Detect which cell encompasses the target text, then output its (x, y) center coordinate. 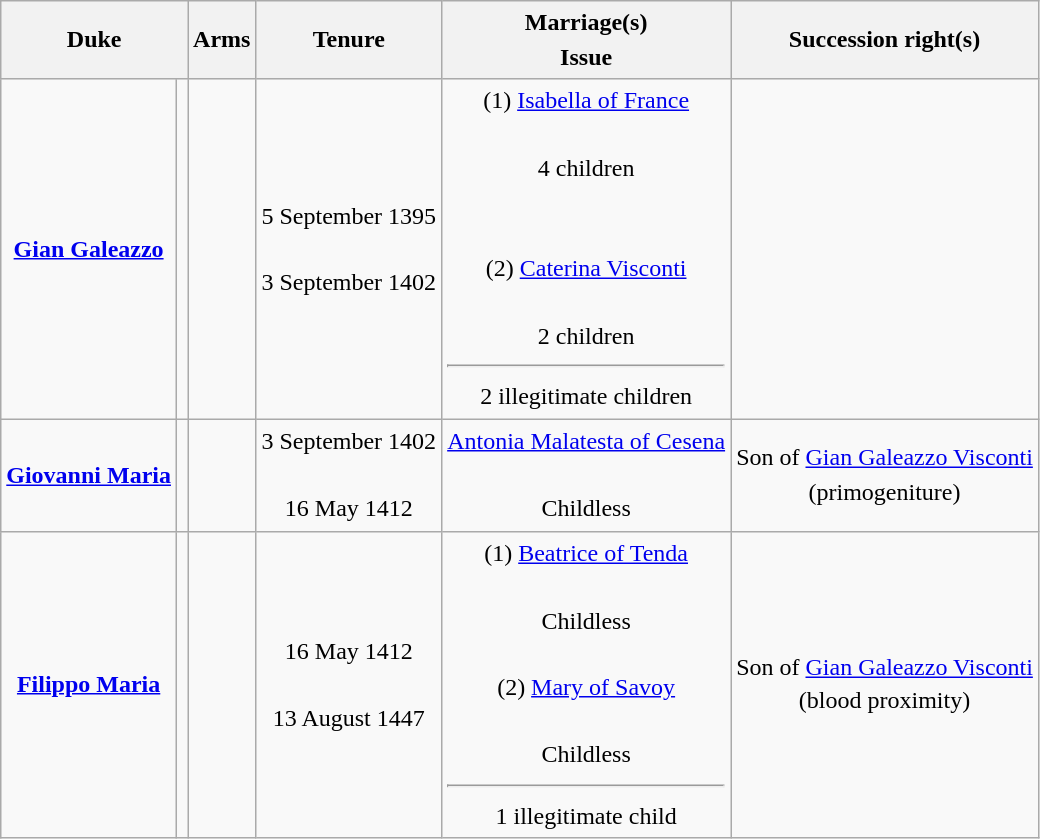
16 May 141213 August 1447 (349, 684)
(1) Isabella of France4 children(2) Caterina Visconti2 children2 illegitimate children (586, 249)
Tenure (349, 40)
5 September 13953 September 1402 (349, 249)
Succession right(s) (885, 40)
3 September 140216 May 1412 (349, 475)
Duke (94, 40)
Giovanni Maria (89, 475)
Filippo Maria (89, 684)
Son of Gian Galeazzo Visconti(blood proximity) (885, 684)
Antonia Malatesta of CesenaChildless (586, 475)
Gian Galeazzo (89, 249)
Marriage(s)Issue (586, 40)
Son of Gian Galeazzo Visconti(primogeniture) (885, 475)
(1) Beatrice of TendaChildless(2) Mary of SavoyChildless1 illegitimate child (586, 684)
Arms (222, 40)
